Output the [X, Y] coordinate of the center of the cell containing the given text.  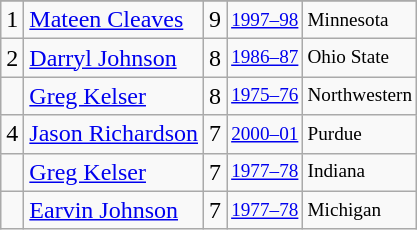
1997–98 [265, 20]
2000–01 [265, 134]
Indiana [360, 172]
Earvin Johnson [114, 210]
1986–87 [265, 58]
Mateen Cleaves [114, 20]
1975–76 [265, 96]
Northwestern [360, 96]
Michigan [360, 210]
1 [12, 20]
9 [216, 20]
Purdue [360, 134]
Jason Richardson [114, 134]
Darryl Johnson [114, 58]
Ohio State [360, 58]
2 [12, 58]
4 [12, 134]
Minnesota [360, 20]
